Extract the (x, y) coordinate from the center of the cell holding the provided text.  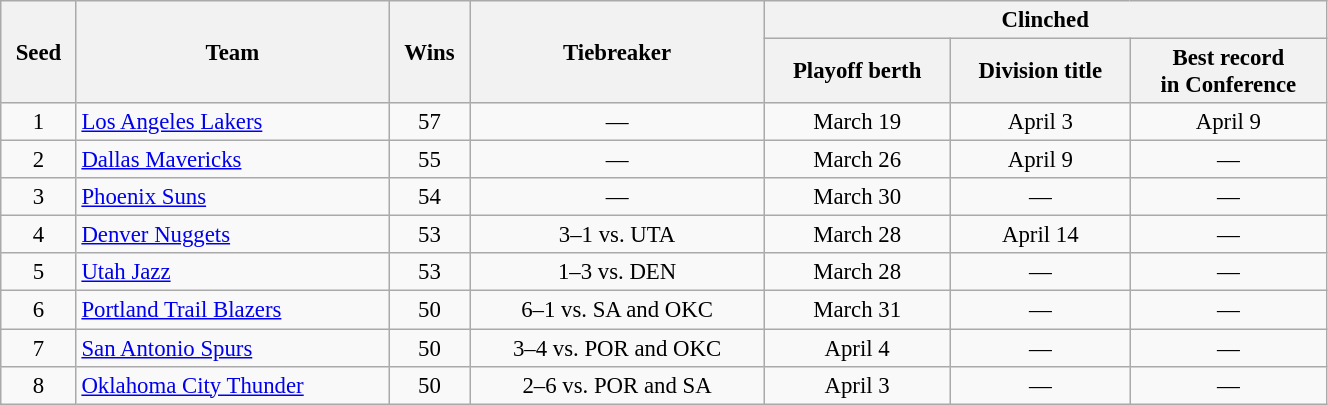
Division title (1040, 72)
1 (38, 122)
Best record in Conference (1228, 72)
57 (430, 122)
March 31 (858, 310)
7 (38, 348)
March 19 (858, 122)
6 (38, 310)
March 30 (858, 197)
Los Angeles Lakers (232, 122)
Team (232, 52)
April 4 (858, 348)
Clinched (1046, 20)
6–1 vs. SA and OKC (617, 310)
4 (38, 235)
Wins (430, 52)
3–4 vs. POR and OKC (617, 348)
1–3 vs. DEN (617, 273)
April 14 (1040, 235)
Dallas Mavericks (232, 160)
Utah Jazz (232, 273)
San Antonio Spurs (232, 348)
Playoff berth (858, 72)
Seed (38, 52)
54 (430, 197)
2 (38, 160)
March 26 (858, 160)
3 (38, 197)
5 (38, 273)
8 (38, 385)
55 (430, 160)
3–1 vs. UTA (617, 235)
Oklahoma City Thunder (232, 385)
Denver Nuggets (232, 235)
Tiebreaker (617, 52)
Phoenix Suns (232, 197)
Portland Trail Blazers (232, 310)
2–6 vs. POR and SA (617, 385)
